Detect which cell encompasses the target text, then output its (x, y) center coordinate. 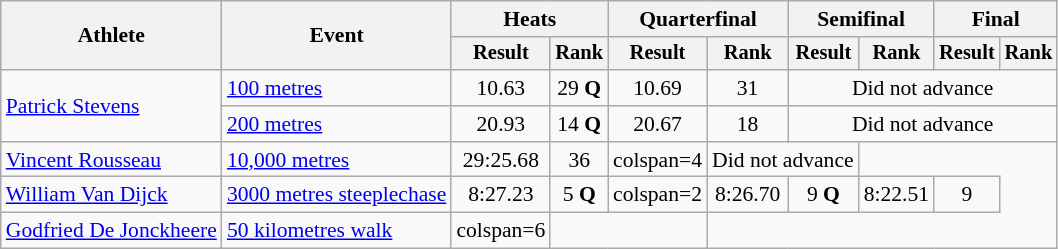
Final (996, 19)
Event (337, 36)
14 Q (579, 124)
William Van Dijck (112, 195)
20.67 (658, 124)
colspan=4 (658, 160)
8:22.51 (896, 195)
9 (967, 195)
10,000 metres (337, 160)
9 Q (823, 195)
8:26.70 (748, 195)
31 (748, 88)
200 metres (337, 124)
18 (748, 124)
Godfried De Jonckheere (112, 231)
Heats (530, 19)
3000 metres steeplechase (337, 195)
8:27.23 (500, 195)
29 Q (579, 88)
colspan=2 (658, 195)
10.63 (500, 88)
Quarterfinal (698, 19)
5 Q (579, 195)
Vincent Rousseau (112, 160)
colspan=6 (500, 231)
Patrick Stevens (112, 106)
10.69 (658, 88)
Semifinal (861, 19)
Athlete (112, 36)
20.93 (500, 124)
29:25.68 (500, 160)
100 metres (337, 88)
50 kilometres walk (337, 231)
36 (579, 160)
